Return the [X, Y] coordinate for the center point of the cell that contains the specified text.  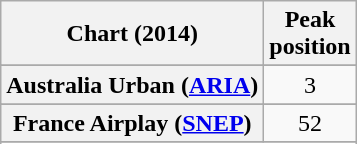
France Airplay (SNEP) [132, 123]
Chart (2014) [132, 34]
Peakposition [310, 34]
Australia Urban (ARIA) [132, 85]
52 [310, 123]
3 [310, 85]
